Capture the cell that displays the provided text and extract its (x, y) central coordinate. 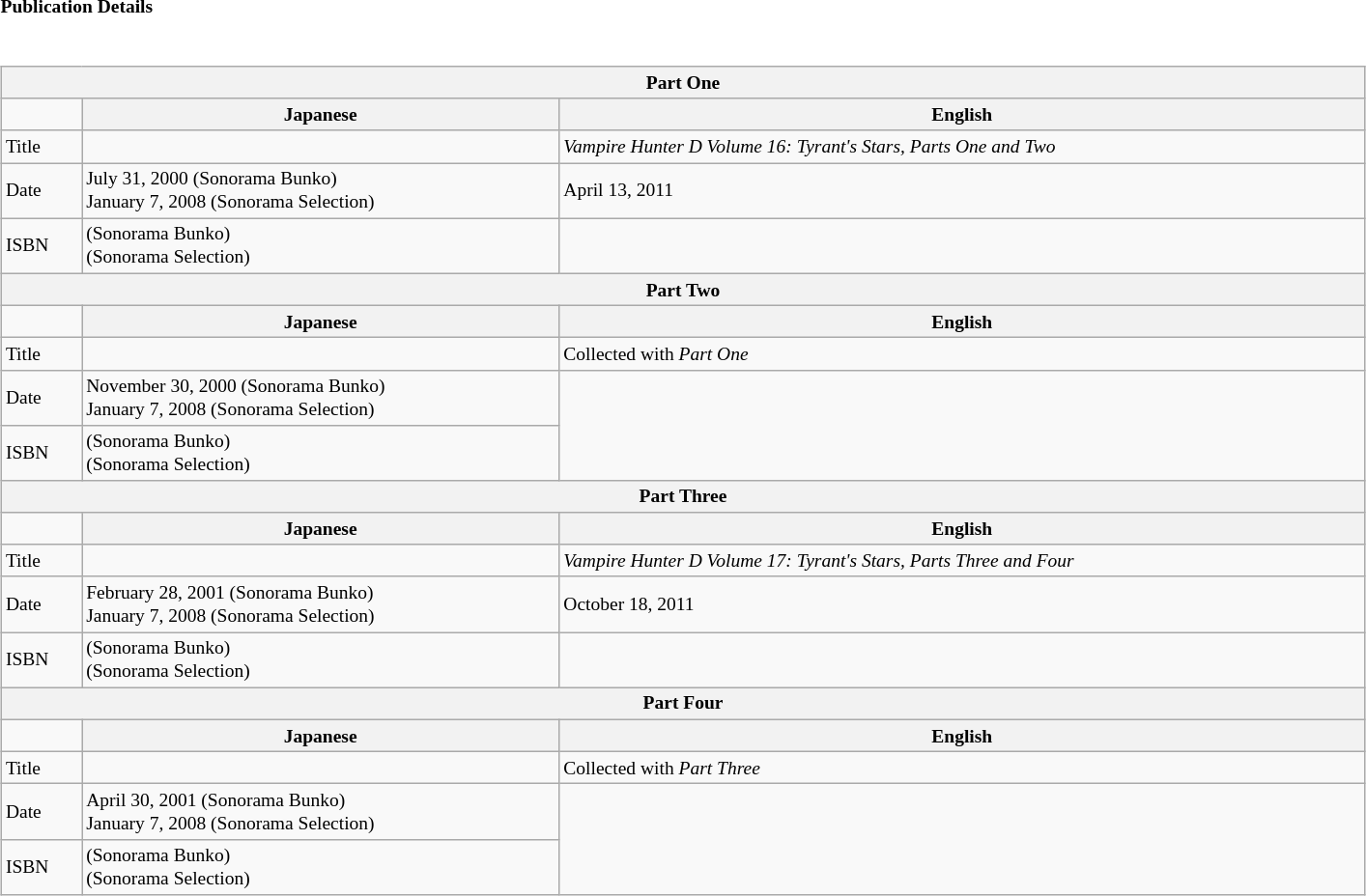
Vampire Hunter D Volume 16: Tyrant's Stars, Parts One and Two (962, 147)
April 13, 2011 (962, 191)
Collected with Part Three (962, 769)
April 30, 2001 (Sonorama Bunko)January 7, 2008 (Sonorama Selection) (321, 811)
Part Three (683, 496)
Part One (683, 83)
Part Two (683, 290)
Part Four (683, 703)
October 18, 2011 (962, 604)
Collected with Part One (962, 353)
November 30, 2000 (Sonorama Bunko)January 7, 2008 (Sonorama Selection) (321, 398)
February 28, 2001 (Sonorama Bunko)January 7, 2008 (Sonorama Selection) (321, 604)
July 31, 2000 (Sonorama Bunko)January 7, 2008 (Sonorama Selection) (321, 191)
Vampire Hunter D Volume 17: Tyrant's Stars, Parts Three and Four (962, 560)
